Find where the given text appears and provide that cell's center as [x, y] coordinate. 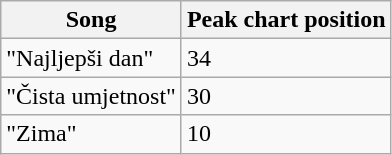
30 [286, 96]
34 [286, 58]
"Čista umjetnost" [92, 96]
"Zima" [92, 134]
"Najljepši dan" [92, 58]
Song [92, 20]
Peak chart position [286, 20]
10 [286, 134]
